Output the (x, y) coordinate of the center of the cell containing the given text.  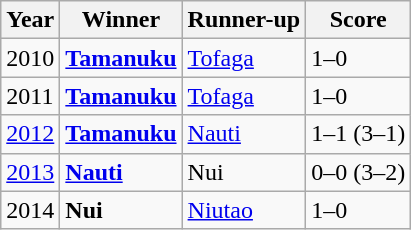
2012 (30, 134)
Year (30, 20)
Score (358, 20)
1–1 (3–1) (358, 134)
Runner-up (244, 20)
Niutao (244, 210)
2010 (30, 58)
0–0 (3–2) (358, 172)
2014 (30, 210)
2011 (30, 96)
2013 (30, 172)
Winner (121, 20)
